Determine the (X, Y) coordinate at the center of the cell enclosing the given text.  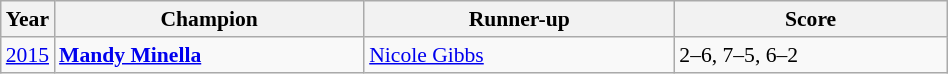
Mandy Minella (209, 55)
2015 (28, 55)
Nicole Gibbs (519, 55)
Year (28, 19)
Score (810, 19)
2–6, 7–5, 6–2 (810, 55)
Runner-up (519, 19)
Champion (209, 19)
